Return (x, y) of the center of cell containing provided text 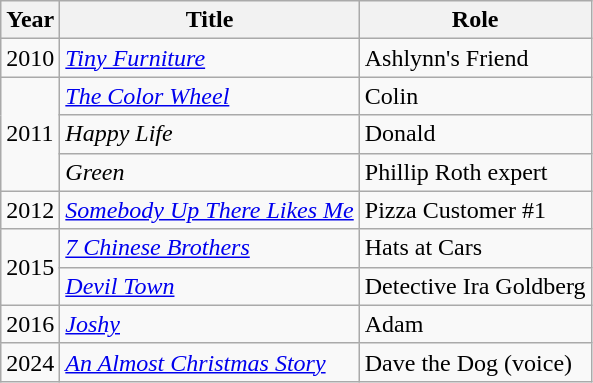
Hats at Cars (475, 248)
Ashlynn's Friend (475, 58)
Pizza Customer #1 (475, 210)
Joshy (210, 324)
Adam (475, 324)
An Almost Christmas Story (210, 362)
Donald (475, 134)
Somebody Up There Likes Me (210, 210)
Phillip Roth expert (475, 172)
Green (210, 172)
Happy Life (210, 134)
2011 (30, 134)
Colin (475, 96)
Year (30, 20)
Tiny Furniture (210, 58)
The Color Wheel (210, 96)
Role (475, 20)
7 Chinese Brothers (210, 248)
Title (210, 20)
Dave the Dog (voice) (475, 362)
Devil Town (210, 286)
2024 (30, 362)
2010 (30, 58)
2012 (30, 210)
Detective Ira Goldberg (475, 286)
2015 (30, 267)
2016 (30, 324)
